Extract the (X, Y) coordinate from the center of the cell holding the provided text.  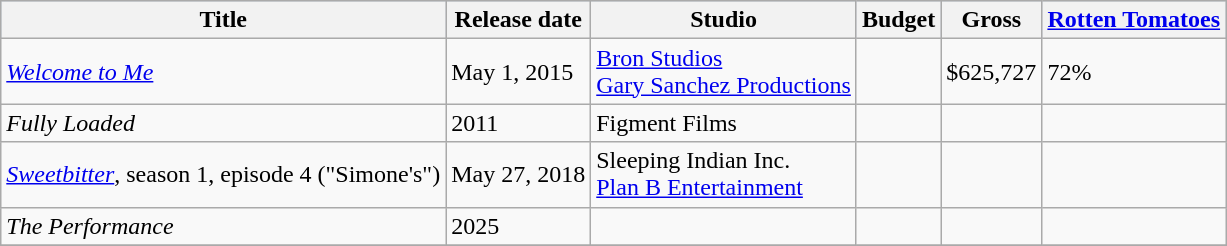
72% (1134, 72)
The Performance (224, 226)
Release date (518, 20)
May 1, 2015 (518, 72)
Fully Loaded (224, 123)
Budget (898, 20)
May 27, 2018 (518, 174)
Title (224, 20)
2011 (518, 123)
Figment Films (724, 123)
Bron StudiosGary Sanchez Productions (724, 72)
$625,727 (992, 72)
Rotten Tomatoes (1134, 20)
Studio (724, 20)
Sleeping Indian Inc.Plan B Entertainment (724, 174)
2025 (518, 226)
Sweetbitter, season 1, episode 4 ("Simone's") (224, 174)
Welcome to Me (224, 72)
Gross (992, 20)
